Locate the cell with the specified text and output its (X, Y) center coordinate. 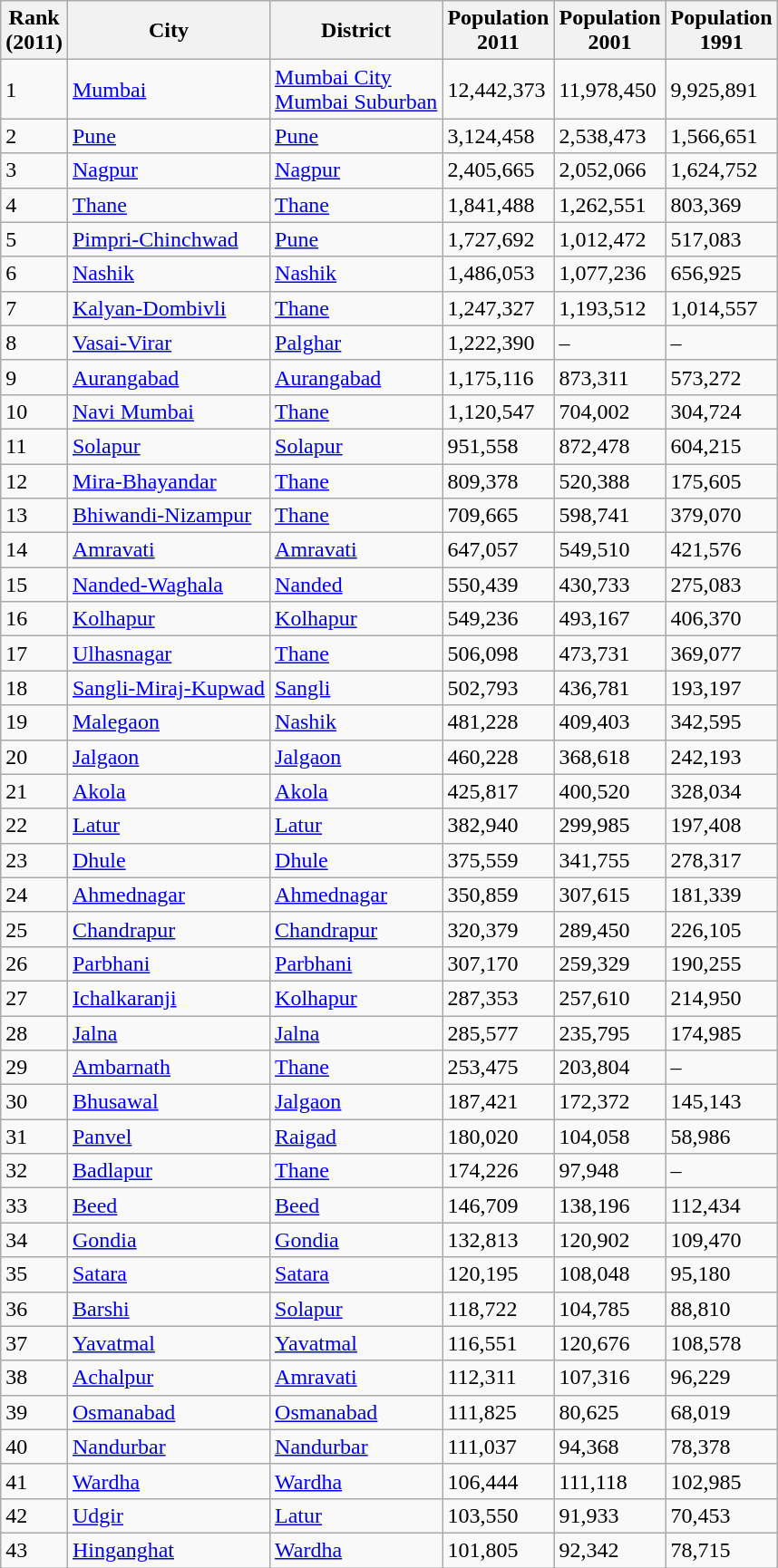
Mumbai (169, 89)
2,052,066 (609, 170)
112,434 (722, 1205)
120,676 (609, 1343)
12 (34, 481)
106,444 (499, 1481)
15 (34, 585)
Bhusawal (169, 1102)
647,057 (499, 550)
1,014,557 (722, 308)
Badlapur (169, 1171)
35 (34, 1274)
425,817 (499, 791)
460,228 (499, 757)
21 (34, 791)
436,781 (609, 688)
259,329 (609, 963)
369,077 (722, 653)
803,369 (722, 205)
Sangli-Miraj-Kupwad (169, 688)
873,311 (609, 377)
Rank(2011) (34, 31)
2,538,473 (609, 136)
116,551 (499, 1343)
39 (34, 1412)
598,741 (609, 516)
203,804 (609, 1068)
175,605 (722, 481)
29 (34, 1068)
112,311 (499, 1378)
Sangli (356, 688)
88,810 (722, 1309)
31 (34, 1137)
108,048 (609, 1274)
951,558 (499, 446)
278,317 (722, 860)
68,019 (722, 1412)
5 (34, 239)
109,470 (722, 1240)
409,403 (609, 722)
Hinganghat (169, 1550)
573,272 (722, 377)
493,167 (609, 619)
3 (34, 170)
92,342 (609, 1550)
421,576 (722, 550)
1,486,053 (499, 274)
13 (34, 516)
406,370 (722, 619)
299,985 (609, 826)
520,388 (609, 481)
16 (34, 619)
Bhiwandi-Nizampur (169, 516)
190,255 (722, 963)
506,098 (499, 653)
120,902 (609, 1240)
481,228 (499, 722)
Panvel (169, 1137)
193,197 (722, 688)
Ichalkaranji (169, 998)
22 (34, 826)
1 (34, 89)
11 (34, 446)
9 (34, 377)
2 (34, 136)
1,841,488 (499, 205)
24 (34, 895)
38 (34, 1378)
34 (34, 1240)
111,118 (609, 1481)
91,933 (609, 1515)
328,034 (722, 791)
97,948 (609, 1171)
102,985 (722, 1481)
Population2011 (499, 31)
1,193,512 (609, 308)
307,615 (609, 895)
214,950 (722, 998)
174,985 (722, 1032)
11,978,450 (609, 89)
2,405,665 (499, 170)
6 (34, 274)
180,020 (499, 1137)
23 (34, 860)
517,083 (722, 239)
3,124,458 (499, 136)
103,550 (499, 1515)
341,755 (609, 860)
14 (34, 550)
1,077,236 (609, 274)
342,595 (722, 722)
145,143 (722, 1102)
118,722 (499, 1309)
19 (34, 722)
174,226 (499, 1171)
70,453 (722, 1515)
430,733 (609, 585)
95,180 (722, 1274)
40 (34, 1447)
27 (34, 998)
42 (34, 1515)
37 (34, 1343)
Palghar (356, 343)
Ambarnath (169, 1068)
120,195 (499, 1274)
Barshi (169, 1309)
257,610 (609, 998)
289,450 (609, 929)
Population2001 (609, 31)
656,925 (722, 274)
111,037 (499, 1447)
1,120,547 (499, 411)
Mumbai CityMumbai Suburban (356, 89)
1,175,116 (499, 377)
10 (34, 411)
City (169, 31)
132,813 (499, 1240)
Navi Mumbai (169, 411)
Pimpri-Chinchwad (169, 239)
4 (34, 205)
146,709 (499, 1205)
809,378 (499, 481)
285,577 (499, 1032)
Udgir (169, 1515)
96,229 (722, 1378)
104,785 (609, 1309)
District (356, 31)
1,624,752 (722, 170)
242,193 (722, 757)
18 (34, 688)
Kalyan-Dombivli (169, 308)
Achalpur (169, 1378)
Malegaon (169, 722)
80,625 (609, 1412)
320,379 (499, 929)
275,083 (722, 585)
304,724 (722, 411)
78,715 (722, 1550)
197,408 (722, 826)
36 (34, 1309)
7 (34, 308)
1,247,327 (499, 308)
20 (34, 757)
101,805 (499, 1550)
604,215 (722, 446)
Nanded (356, 585)
8 (34, 343)
549,236 (499, 619)
379,070 (722, 516)
1,566,651 (722, 136)
1,727,692 (499, 239)
41 (34, 1481)
25 (34, 929)
1,012,472 (609, 239)
Ulhasnagar (169, 653)
287,353 (499, 998)
253,475 (499, 1068)
Mira-Bhayandar (169, 481)
550,439 (499, 585)
172,372 (609, 1102)
375,559 (499, 860)
235,795 (609, 1032)
872,478 (609, 446)
30 (34, 1102)
1,222,390 (499, 343)
350,859 (499, 895)
58,986 (722, 1137)
400,520 (609, 791)
28 (34, 1032)
32 (34, 1171)
226,105 (722, 929)
1,262,551 (609, 205)
382,940 (499, 826)
Vasai-Virar (169, 343)
108,578 (722, 1343)
473,731 (609, 653)
104,058 (609, 1137)
368,618 (609, 757)
78,378 (722, 1447)
43 (34, 1550)
709,665 (499, 516)
502,793 (499, 688)
Population1991 (722, 31)
549,510 (609, 550)
138,196 (609, 1205)
187,421 (499, 1102)
Nanded-Waghala (169, 585)
704,002 (609, 411)
26 (34, 963)
94,368 (609, 1447)
111,825 (499, 1412)
33 (34, 1205)
Raigad (356, 1137)
181,339 (722, 895)
17 (34, 653)
307,170 (499, 963)
12,442,373 (499, 89)
107,316 (609, 1378)
9,925,891 (722, 89)
